Extract the (X, Y) coordinate from the center of the cell holding the provided text.  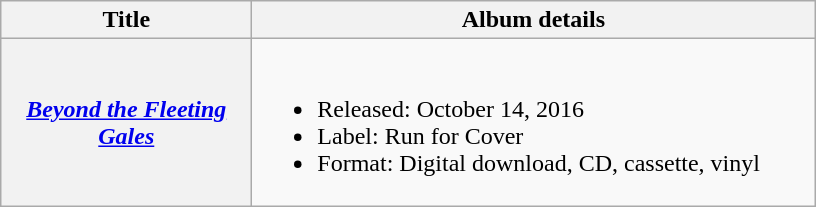
Beyond the Fleeting Gales (126, 122)
Album details (534, 20)
Title (126, 20)
Released: October 14, 2016Label: Run for CoverFormat: Digital download, CD, cassette, vinyl (534, 122)
